Determine the [x, y] coordinate at the center of the cell enclosing the given text.  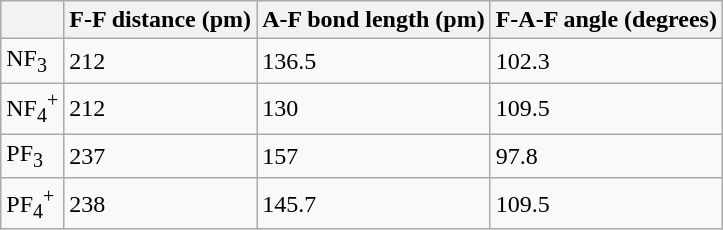
A-F bond length (pm) [374, 20]
F-A-F angle (degrees) [606, 20]
102.3 [606, 61]
237 [160, 156]
157 [374, 156]
PF3 [32, 156]
136.5 [374, 61]
PF4+ [32, 204]
F-F distance (pm) [160, 20]
NF4+ [32, 108]
238 [160, 204]
145.7 [374, 204]
130 [374, 108]
NF3 [32, 61]
97.8 [606, 156]
